Determine the [X, Y] coordinate at the center of the cell enclosing the given text.  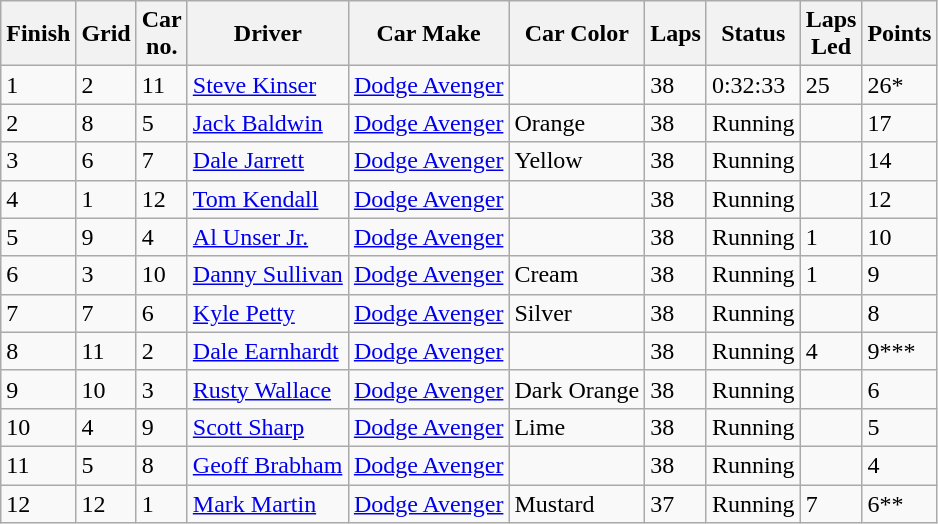
Scott Sharp [268, 427]
Laps [676, 34]
LapsLed [831, 34]
Mustard [577, 503]
17 [900, 123]
Cream [577, 275]
26* [900, 85]
Kyle Petty [268, 313]
Silver [577, 313]
9*** [900, 351]
Rusty Wallace [268, 389]
Mark Martin [268, 503]
Orange [577, 123]
Danny Sullivan [268, 275]
Jack Baldwin [268, 123]
Tom Kendall [268, 199]
Carno. [162, 34]
Car Make [428, 34]
0:32:33 [753, 85]
14 [900, 161]
Finish [38, 34]
Dale Jarrett [268, 161]
Dark Orange [577, 389]
Geoff Brabham [268, 465]
Al Unser Jr. [268, 237]
6** [900, 503]
Status [753, 34]
37 [676, 503]
Driver [268, 34]
Car Color [577, 34]
Grid [106, 34]
Yellow [577, 161]
Dale Earnhardt [268, 351]
Points [900, 34]
Steve Kinser [268, 85]
25 [831, 85]
Lime [577, 427]
